From the cell containing the given text, extract its center point as [X, Y] coordinate. 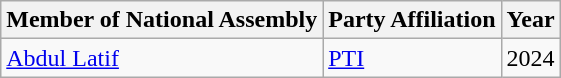
Member of National Assembly [162, 20]
Party Affiliation [412, 20]
PTI [412, 58]
Year [530, 20]
2024 [530, 58]
Abdul Latif [162, 58]
